Extract the (x, y) coordinate from the center of the cell holding the provided text.  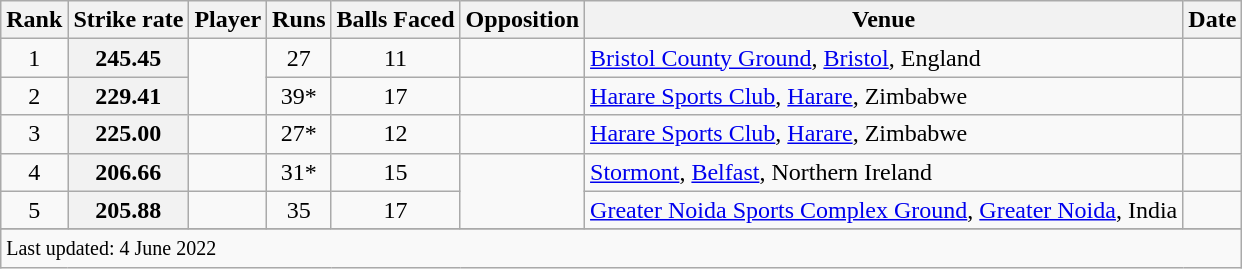
Player (228, 20)
Date (1212, 20)
Runs (299, 20)
Last updated: 4 June 2022 (622, 248)
11 (396, 58)
225.00 (128, 134)
245.45 (128, 58)
229.41 (128, 96)
Balls Faced (396, 20)
35 (299, 210)
27* (299, 134)
Venue (884, 20)
15 (396, 172)
Rank (34, 20)
1 (34, 58)
31* (299, 172)
27 (299, 58)
Stormont, Belfast, Northern Ireland (884, 172)
Bristol County Ground, Bristol, England (884, 58)
Greater Noida Sports Complex Ground, Greater Noida, India (884, 210)
205.88 (128, 210)
Opposition (522, 20)
3 (34, 134)
4 (34, 172)
5 (34, 210)
Strike rate (128, 20)
2 (34, 96)
12 (396, 134)
206.66 (128, 172)
39* (299, 96)
